Capture the cell that displays the provided text and extract its [x, y] central coordinate. 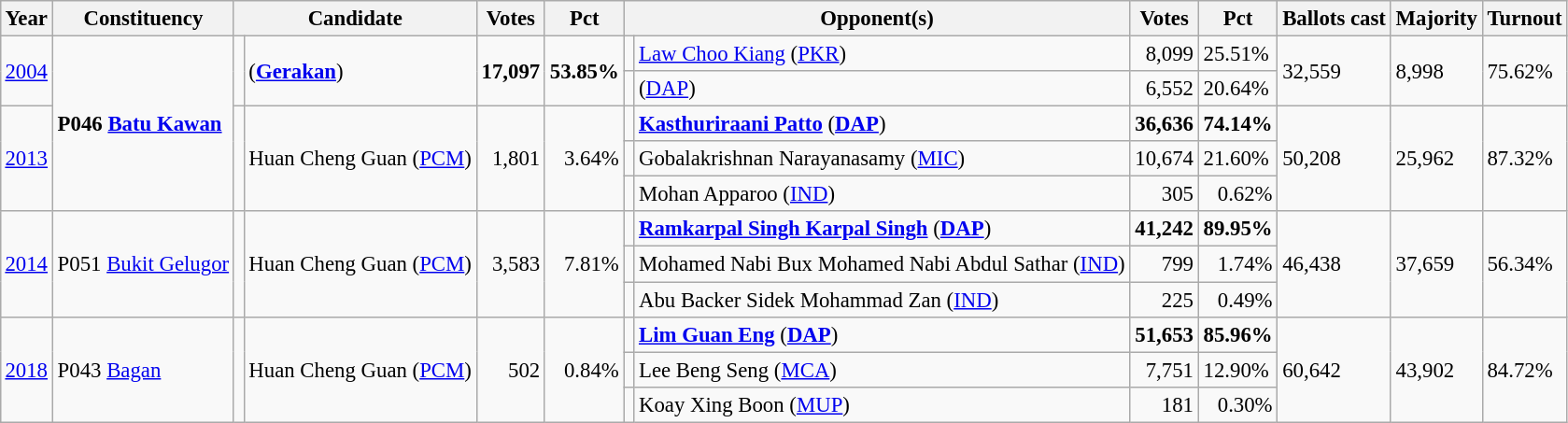
Majority [1436, 19]
75.62% [1524, 71]
60,642 [1334, 370]
Year [26, 19]
20.64% [1238, 89]
56.34% [1524, 263]
Candidate [355, 19]
2014 [26, 263]
Opponent(s) [877, 19]
2004 [26, 71]
43,902 [1436, 370]
P051 Bukit Gelugor [143, 263]
8,998 [1436, 71]
2013 [26, 159]
6,552 [1164, 89]
10,674 [1164, 159]
305 [1164, 194]
Gobalakrishnan Narayanasamy (MIC) [882, 159]
Constituency [143, 19]
74.14% [1238, 124]
Abu Backer Sidek Mohammad Zan (IND) [882, 300]
37,659 [1436, 263]
Turnout [1524, 19]
7,751 [1164, 370]
87.32% [1524, 159]
0.62% [1238, 194]
799 [1164, 264]
21.60% [1238, 159]
0.49% [1238, 300]
P046 Batu Kawan [143, 123]
7.81% [585, 263]
89.95% [1238, 229]
0.84% [585, 370]
502 [510, 370]
53.85% [585, 71]
25.51% [1238, 53]
(DAP) [882, 89]
12.90% [1238, 370]
32,559 [1334, 71]
Mohamed Nabi Bux Mohamed Nabi Abdul Sathar (IND) [882, 264]
84.72% [1524, 370]
41,242 [1164, 229]
46,438 [1334, 263]
Law Choo Kiang (PKR) [882, 53]
Lim Guan Eng (DAP) [882, 334]
P043 Bagan [143, 370]
225 [1164, 300]
181 [1164, 404]
1.74% [1238, 264]
0.30% [1238, 404]
3.64% [585, 159]
50,208 [1334, 159]
Koay Xing Boon (MUP) [882, 404]
(Gerakan) [360, 71]
Ballots cast [1334, 19]
17,097 [510, 71]
51,653 [1164, 334]
Ramkarpal Singh Karpal Singh (DAP) [882, 229]
85.96% [1238, 334]
Mohan Apparoo (IND) [882, 194]
2018 [26, 370]
Kasthuriraani Patto (DAP) [882, 124]
1,801 [510, 159]
8,099 [1164, 53]
36,636 [1164, 124]
25,962 [1436, 159]
3,583 [510, 263]
Lee Beng Seng (MCA) [882, 370]
